From the cell containing the given text, extract its center point as [X, Y] coordinate. 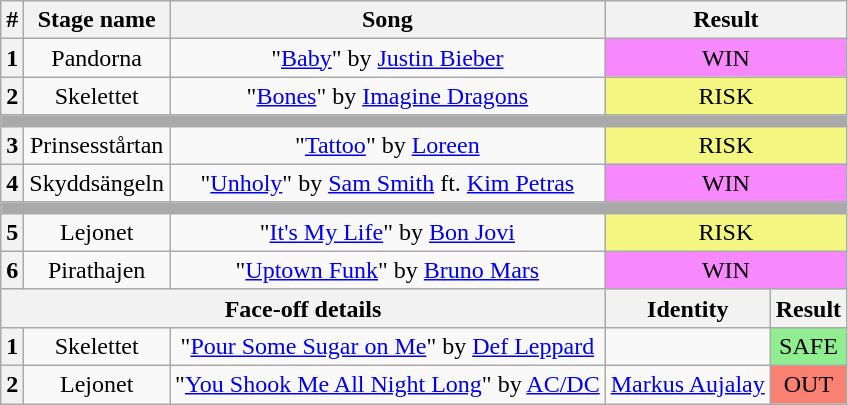
Face-off details [303, 308]
"Tattoo" by Loreen [388, 145]
"Baby" by Justin Bieber [388, 58]
OUT [808, 384]
Prinsesstårtan [97, 145]
"Uptown Funk" by Bruno Mars [388, 270]
"It's My Life" by Bon Jovi [388, 232]
5 [12, 232]
Skyddsängeln [97, 183]
"Bones" by Imagine Dragons [388, 96]
3 [12, 145]
Pandorna [97, 58]
6 [12, 270]
Pirathajen [97, 270]
"Unholy" by Sam Smith ft. Kim Petras [388, 183]
Song [388, 20]
"Pour Some Sugar on Me" by Def Leppard [388, 346]
Identity [688, 308]
Markus Aujalay [688, 384]
Stage name [97, 20]
SAFE [808, 346]
# [12, 20]
"You Shook Me All Night Long" by AC/DC [388, 384]
4 [12, 183]
